From the cell containing the given text, extract its center point as (x, y) coordinate. 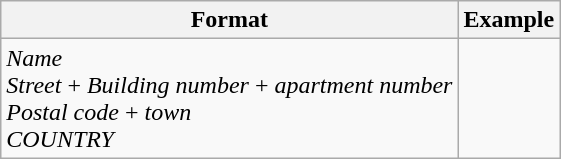
NameStreet + Building number + apartment numberPostal code + townCOUNTRY (230, 98)
Format (230, 20)
Example (509, 20)
